Provide the [x, y] coordinate of the cell's center where the given text is located.  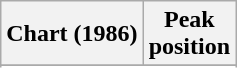
Peak position [189, 34]
Chart (1986) [72, 34]
